Extract the (X, Y) coordinate from the center of the cell holding the provided text.  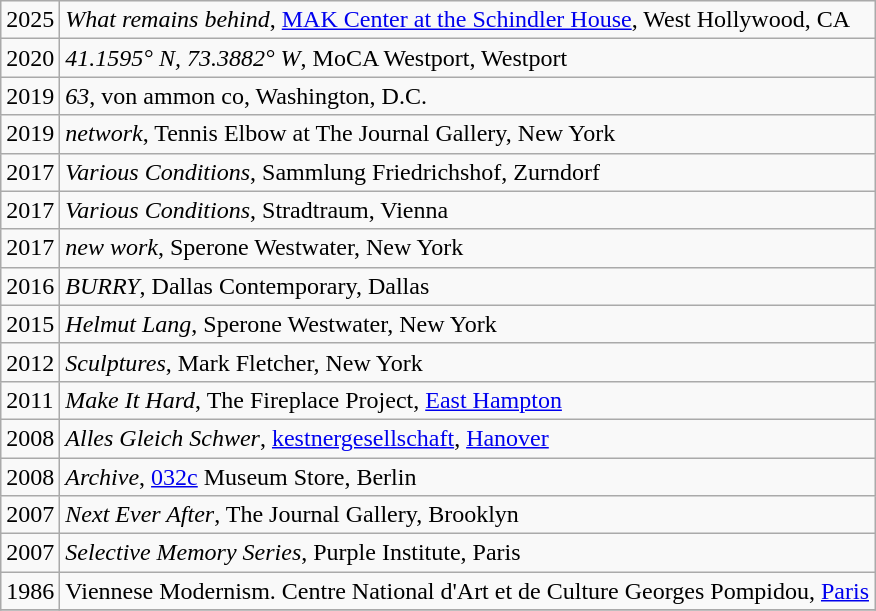
Next Ever After, The Journal Gallery, Brooklyn (468, 515)
41.1595° N, 73.3882° W, MoCA Westport, Westport (468, 58)
Various Conditions, Stradtraum, Vienna (468, 210)
Make It Hard, The Fireplace Project, East Hampton (468, 400)
network, Tennis Elbow at The Journal Gallery, New York (468, 134)
Viennese Modernism. Centre National d'Art et de Culture Georges Pompidou, Paris (468, 591)
2016 (30, 286)
What remains behind, MAK Center at the Schindler House, West Hollywood, CA (468, 20)
Various Conditions, Sammlung Friedrichshof, Zurndorf (468, 172)
Alles Gleich Schwer, kestnergesellschaft, Hanover (468, 438)
Sculptures, Mark Fletcher, New York (468, 362)
2012 (30, 362)
2020 (30, 58)
BURRY, Dallas Contemporary, Dallas (468, 286)
2015 (30, 324)
Selective Memory Series, Purple Institute, Paris (468, 553)
63, von ammon co, Washington, D.C. (468, 96)
new work, Sperone Westwater, New York (468, 248)
Archive, 032c Museum Store, Berlin (468, 477)
2011 (30, 400)
2025 (30, 20)
Helmut Lang, Sperone Westwater, New York (468, 324)
1986 (30, 591)
